Pinpoint the cell where the given text exists, returning its (X, Y) midpoint coordinate. 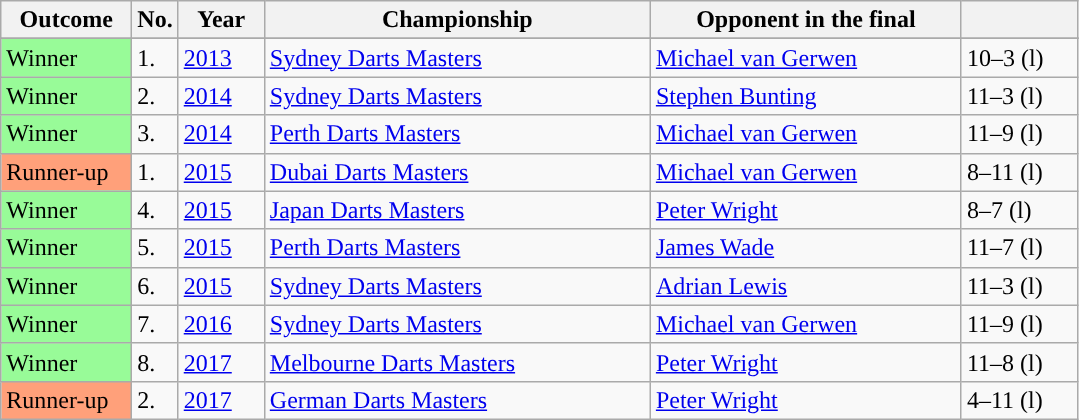
4. (155, 210)
Stephen Bunting (806, 96)
No. (155, 20)
James Wade (806, 248)
3. (155, 134)
5. (155, 248)
Championship (457, 20)
Outcome (66, 20)
8–7 (l) (1019, 210)
8–11 (l) (1019, 172)
German Darts Masters (457, 400)
2013 (221, 58)
6. (155, 286)
Japan Darts Masters (457, 210)
8. (155, 362)
7. (155, 324)
Adrian Lewis (806, 286)
Opponent in the final (806, 20)
10–3 (l) (1019, 58)
Dubai Darts Masters (457, 172)
11–7 (l) (1019, 248)
Year (221, 20)
4–11 (l) (1019, 400)
Melbourne Darts Masters (457, 362)
2016 (221, 324)
11–8 (l) (1019, 362)
